Search for the cell housing the specified text and yield its [x, y] center coordinate. 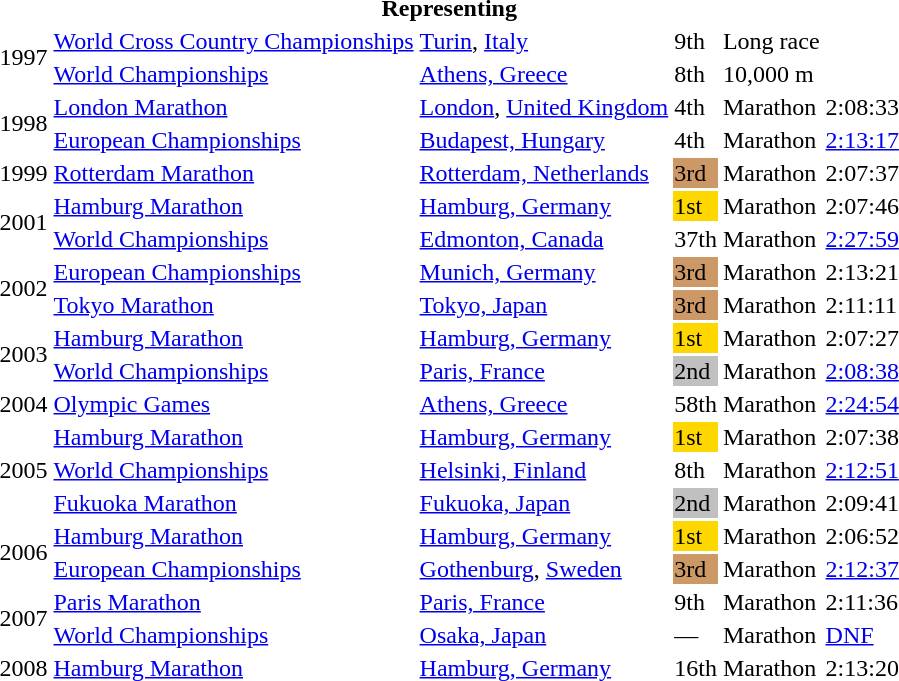
World Cross Country Championships [234, 41]
Fukuoka Marathon [234, 503]
— [696, 635]
London Marathon [234, 107]
10,000 m [771, 74]
Tokyo Marathon [234, 305]
Paris Marathon [234, 602]
Edmonton, Canada [544, 239]
Turin, Italy [544, 41]
Fukuoka, Japan [544, 503]
Gothenburg, Sweden [544, 569]
Helsinki, Finland [544, 470]
Osaka, Japan [544, 635]
Olympic Games [234, 404]
Long race [771, 41]
London, United Kingdom [544, 107]
37th [696, 239]
58th [696, 404]
Tokyo, Japan [544, 305]
Rotterdam Marathon [234, 173]
Rotterdam, Netherlands [544, 173]
Budapest, Hungary [544, 140]
Munich, Germany [544, 272]
